Locate the cell with the specified text and output its [x, y] center coordinate. 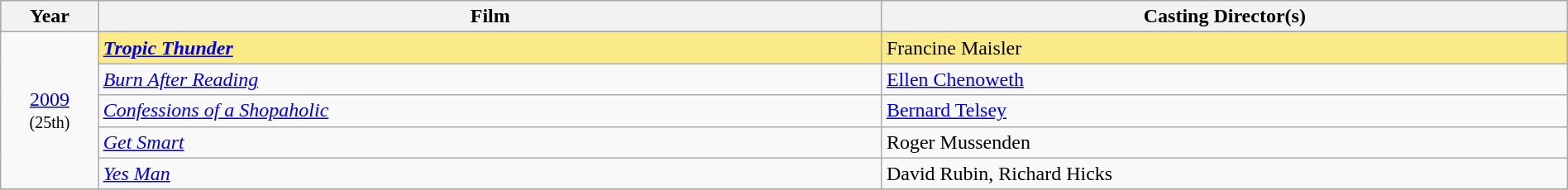
Film [490, 17]
Francine Maisler [1224, 48]
Casting Director(s) [1224, 17]
Yes Man [490, 173]
Roger Mussenden [1224, 142]
Burn After Reading [490, 79]
Get Smart [490, 142]
Bernard Telsey [1224, 111]
Year [50, 17]
David Rubin, Richard Hicks [1224, 173]
2009(25th) [50, 111]
Confessions of a Shopaholic [490, 111]
Ellen Chenoweth [1224, 79]
Tropic Thunder [490, 48]
